Capture the cell that displays the provided text and extract its [x, y] central coordinate. 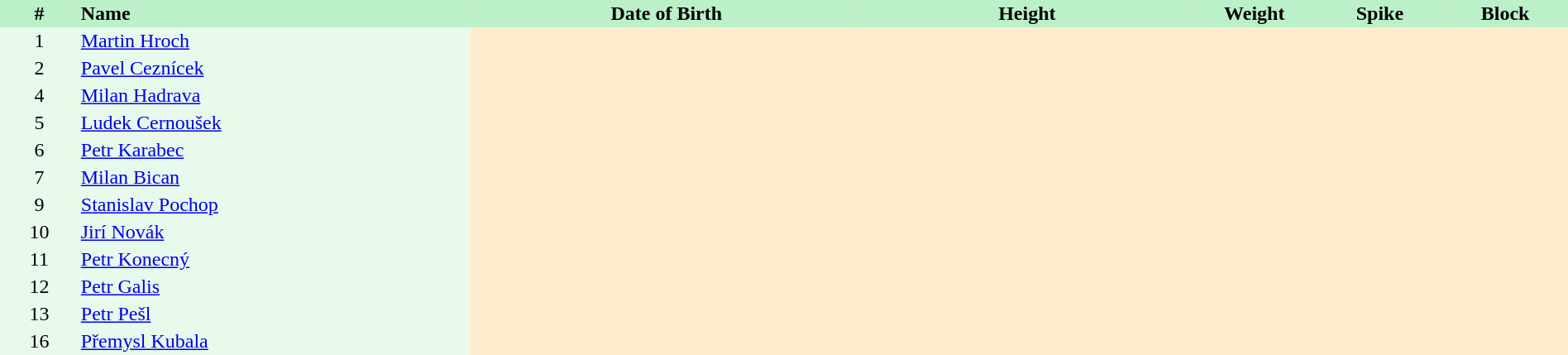
Ludek Cernoušek [275, 122]
Petr Galis [275, 286]
11 [40, 260]
12 [40, 286]
Weight [1255, 13]
Name [275, 13]
Stanislav Pochop [275, 205]
Petr Pešl [275, 314]
9 [40, 205]
4 [40, 96]
Milan Hadrava [275, 96]
5 [40, 122]
Block [1505, 13]
Přemysl Kubala [275, 341]
Petr Konecný [275, 260]
Height [1027, 13]
7 [40, 177]
Martin Hroch [275, 41]
16 [40, 341]
# [40, 13]
13 [40, 314]
Jirí Novák [275, 232]
Date of Birth [667, 13]
2 [40, 68]
Pavel Ceznícek [275, 68]
6 [40, 151]
1 [40, 41]
Spike [1380, 13]
Milan Bican [275, 177]
10 [40, 232]
Petr Karabec [275, 151]
